For the text-containing cell, return its midpoint in [x, y] coordinate format. 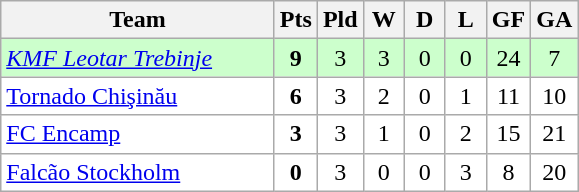
Falcão Stockholm [138, 172]
Pld [340, 20]
15 [508, 134]
D [424, 20]
GA [554, 20]
9 [296, 58]
6 [296, 96]
GF [508, 20]
7 [554, 58]
21 [554, 134]
Tornado Chişinău [138, 96]
W [384, 20]
Pts [296, 20]
24 [508, 58]
Team [138, 20]
20 [554, 172]
FC Encamp [138, 134]
L [466, 20]
10 [554, 96]
KMF Leotar Trebinje [138, 58]
8 [508, 172]
11 [508, 96]
